Search for the cell housing the specified text and yield its [x, y] center coordinate. 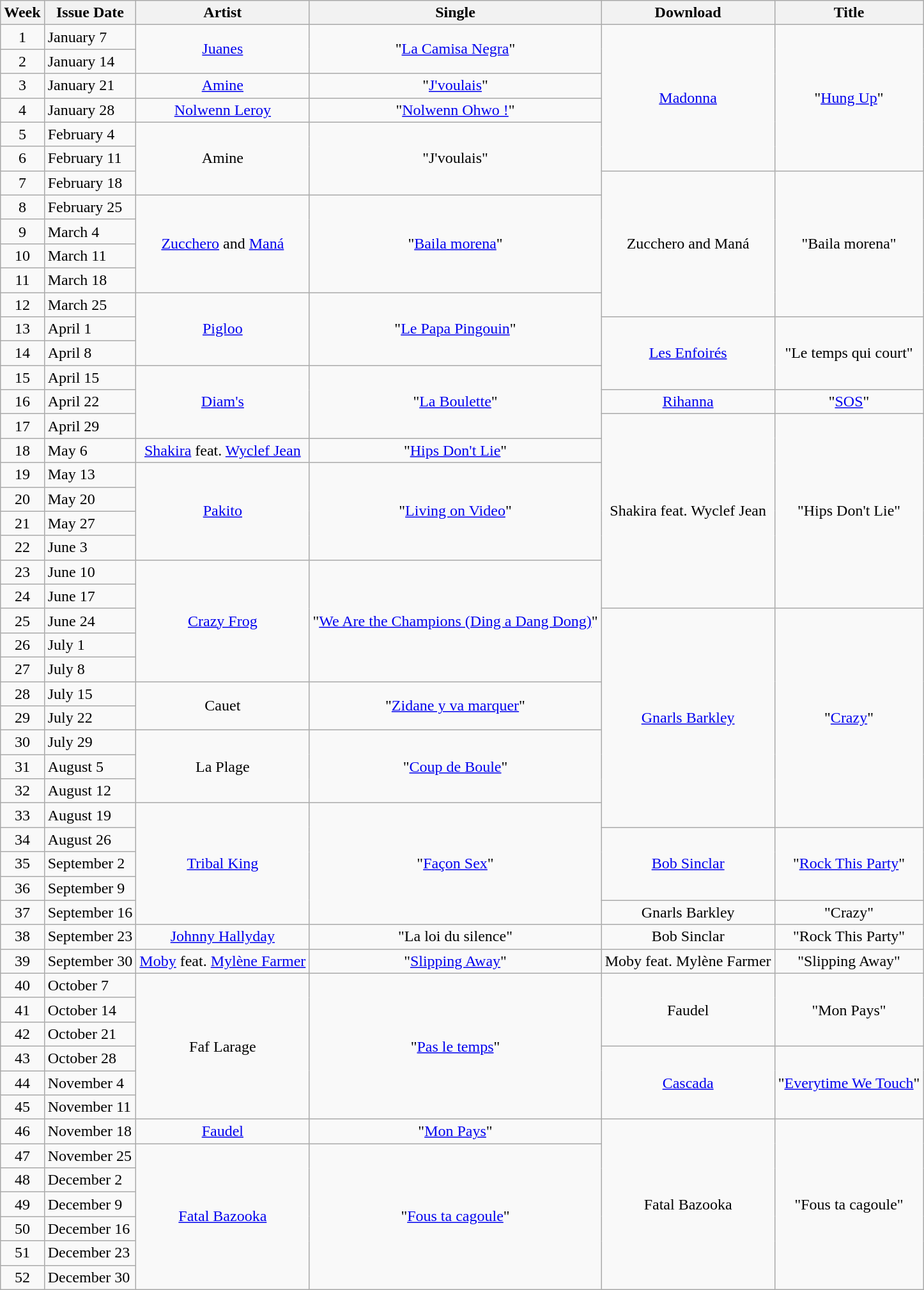
July 29 [90, 742]
April 8 [90, 353]
51 [22, 1253]
Issue Date [90, 13]
30 [22, 742]
52 [22, 1277]
February 25 [90, 207]
33 [22, 815]
13 [22, 329]
"Living on Video" [455, 511]
9 [22, 231]
March 4 [90, 231]
"Zidane y va marquer" [455, 705]
May 13 [90, 475]
"SOS" [849, 402]
April 15 [90, 378]
Cascada [688, 1082]
October 28 [90, 1058]
January 14 [90, 61]
La Plage [222, 767]
4 [22, 110]
37 [22, 912]
September 9 [90, 888]
Download [688, 13]
11 [22, 280]
3 [22, 86]
"La loi du silence" [455, 937]
Pigloo [222, 329]
41 [22, 1010]
35 [22, 864]
Les Enfoirés [688, 353]
7 [22, 183]
January 21 [90, 86]
Diam's [222, 402]
31 [22, 767]
50 [22, 1229]
"Coup de Boule" [455, 767]
Madonna [688, 98]
17 [22, 426]
"Hung Up" [849, 98]
2 [22, 61]
Artist [222, 13]
September 2 [90, 864]
12 [22, 305]
Nolwenn Leroy [222, 110]
February 4 [90, 134]
"Everytime We Touch" [849, 1082]
27 [22, 669]
October 21 [90, 1034]
May 6 [90, 450]
Johnny Hallyday [222, 937]
16 [22, 402]
December 23 [90, 1253]
45 [22, 1107]
March 18 [90, 280]
January 7 [90, 37]
April 22 [90, 402]
"Façon Sex" [455, 864]
Cauet [222, 705]
November 11 [90, 1107]
38 [22, 937]
22 [22, 548]
Week [22, 13]
June 24 [90, 620]
March 11 [90, 256]
"Pas le temps" [455, 1046]
40 [22, 985]
43 [22, 1058]
September 23 [90, 937]
5 [22, 134]
8 [22, 207]
December 9 [90, 1204]
"Nolwenn Ohwo !" [455, 110]
June 17 [90, 596]
34 [22, 840]
February 11 [90, 158]
18 [22, 450]
48 [22, 1180]
10 [22, 256]
August 12 [90, 791]
Tribal King [222, 864]
42 [22, 1034]
January 28 [90, 110]
July 1 [90, 645]
September 16 [90, 912]
36 [22, 888]
25 [22, 620]
April 29 [90, 426]
May 27 [90, 523]
February 18 [90, 183]
April 1 [90, 329]
44 [22, 1083]
November 4 [90, 1083]
August 5 [90, 767]
21 [22, 523]
October 7 [90, 985]
15 [22, 378]
Title [849, 13]
19 [22, 475]
"La Camisa Negra" [455, 49]
December 16 [90, 1229]
32 [22, 791]
39 [22, 961]
24 [22, 596]
Rihanna [688, 402]
Crazy Frog [222, 620]
September 30 [90, 961]
6 [22, 158]
1 [22, 37]
June 10 [90, 572]
October 14 [90, 1010]
49 [22, 1204]
"Le Papa Pingouin" [455, 329]
November 18 [90, 1132]
14 [22, 353]
"We Are the Champions (Ding a Dang Dong)" [455, 620]
May 20 [90, 499]
December 2 [90, 1180]
March 25 [90, 305]
July 22 [90, 718]
August 19 [90, 815]
August 26 [90, 840]
23 [22, 572]
46 [22, 1132]
June 3 [90, 548]
July 8 [90, 669]
Faf Larage [222, 1046]
20 [22, 499]
47 [22, 1156]
July 15 [90, 693]
26 [22, 645]
"La Boulette" [455, 402]
"Le temps qui court" [849, 353]
Single [455, 13]
December 30 [90, 1277]
Pakito [222, 511]
Juanes [222, 49]
29 [22, 718]
28 [22, 693]
November 25 [90, 1156]
